Detect which cell encompasses the target text, then output its [X, Y] center coordinate. 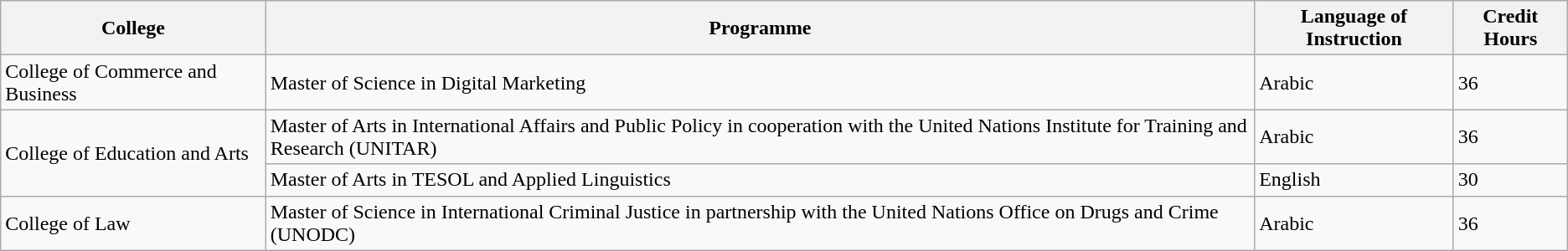
English [1354, 180]
Credit Hours [1510, 28]
Master of Science in International Criminal Justice in partnership with the United Nations Office on Drugs and Crime (UNODC) [760, 223]
Language of Instruction [1354, 28]
Master of Science in Digital Marketing [760, 82]
College of Law [133, 223]
Master of Arts in TESOL and Applied Linguistics [760, 180]
College of Commerce and Business [133, 82]
Master of Arts in International Affairs and Public Policy in cooperation with the United Nations Institute for Training and Research (UNITAR) [760, 137]
Programme [760, 28]
College [133, 28]
30 [1510, 180]
College of Education and Arts [133, 152]
